Find where the given text appears and provide that cell's center as (x, y) coordinate. 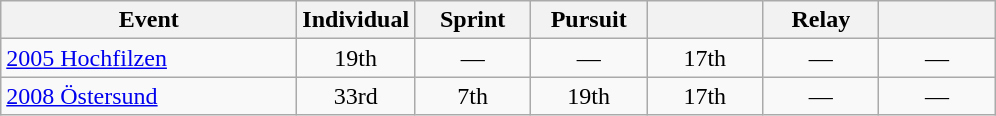
Event (149, 20)
2008 Östersund (149, 96)
Sprint (473, 20)
33rd (356, 96)
Individual (356, 20)
7th (473, 96)
2005 Hochfilzen (149, 58)
Relay (821, 20)
Pursuit (589, 20)
